Output the [X, Y] coordinate of the center of the cell containing the given text.  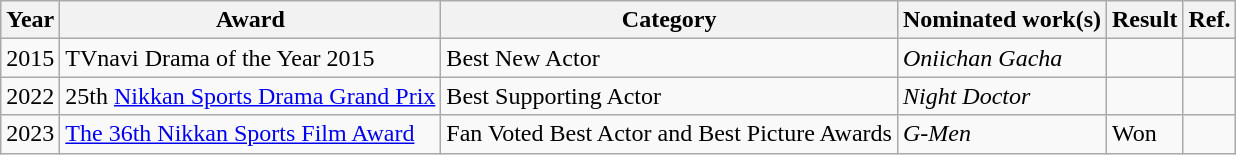
Fan Voted Best Actor and Best Picture Awards [670, 134]
Nominated work(s) [1002, 20]
Best New Actor [670, 58]
TVnavi Drama of the Year 2015 [250, 58]
G-Men [1002, 134]
2022 [30, 96]
25th Nikkan Sports Drama Grand Prix [250, 96]
2015 [30, 58]
2023 [30, 134]
Ref. [1210, 20]
The 36th Nikkan Sports Film Award [250, 134]
Category [670, 20]
Won [1145, 134]
Award [250, 20]
Oniichan Gacha [1002, 58]
Night Doctor [1002, 96]
Result [1145, 20]
Best Supporting Actor [670, 96]
Year [30, 20]
